Output the (x, y) coordinate of the center of the cell containing the given text.  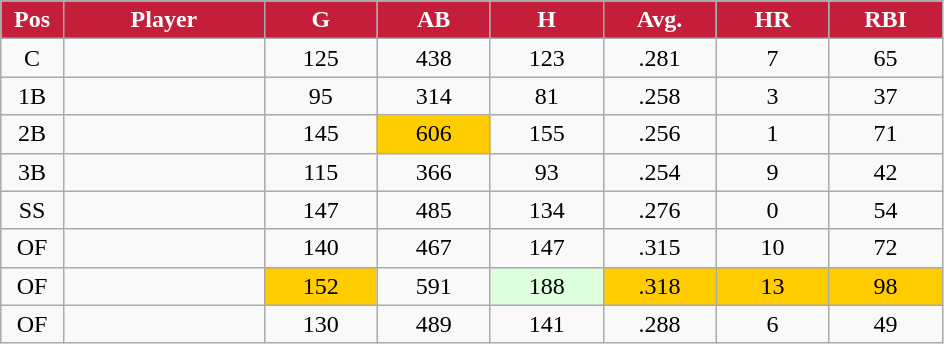
Avg. (660, 20)
37 (886, 96)
AB (434, 20)
10 (772, 248)
G (320, 20)
0 (772, 210)
95 (320, 96)
606 (434, 134)
49 (886, 324)
7 (772, 58)
145 (320, 134)
3 (772, 96)
54 (886, 210)
155 (546, 134)
125 (320, 58)
366 (434, 172)
485 (434, 210)
42 (886, 172)
.254 (660, 172)
.256 (660, 134)
1 (772, 134)
.258 (660, 96)
.288 (660, 324)
.281 (660, 58)
6 (772, 324)
H (546, 20)
13 (772, 286)
.276 (660, 210)
1B (32, 96)
71 (886, 134)
98 (886, 286)
Player (164, 20)
2B (32, 134)
314 (434, 96)
C (32, 58)
591 (434, 286)
RBI (886, 20)
72 (886, 248)
489 (434, 324)
9 (772, 172)
115 (320, 172)
123 (546, 58)
467 (434, 248)
141 (546, 324)
134 (546, 210)
93 (546, 172)
438 (434, 58)
140 (320, 248)
.318 (660, 286)
152 (320, 286)
.315 (660, 248)
130 (320, 324)
Pos (32, 20)
3B (32, 172)
65 (886, 58)
81 (546, 96)
HR (772, 20)
188 (546, 286)
SS (32, 210)
